Determine the (x, y) coordinate at the center of the cell enclosing the given text.  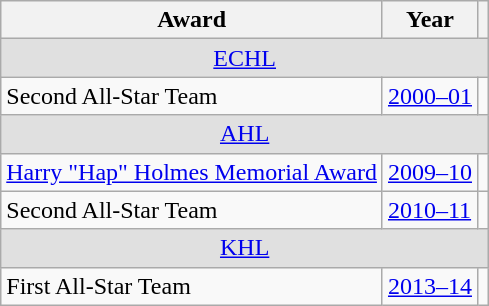
ECHL (245, 58)
2013–14 (430, 286)
2009–10 (430, 172)
AHL (245, 134)
2000–01 (430, 96)
2010–11 (430, 210)
KHL (245, 248)
Harry "Hap" Holmes Memorial Award (192, 172)
First All-Star Team (192, 286)
Year (430, 20)
Award (192, 20)
